Locate the cell with the specified text and output its [x, y] center coordinate. 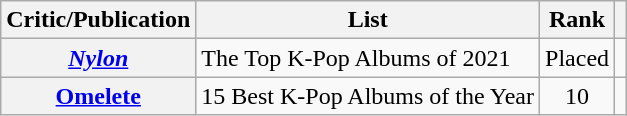
Critic/Publication [98, 20]
15 Best K-Pop Albums of the Year [368, 96]
List [368, 20]
Rank [578, 20]
Placed [578, 58]
The Top K-Pop Albums of 2021 [368, 58]
Nylon [98, 58]
10 [578, 96]
Omelete [98, 96]
